Pinpoint the cell where the given text exists, returning its (x, y) midpoint coordinate. 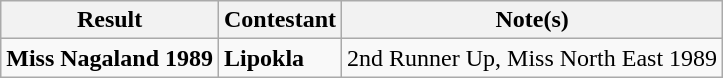
Lipokla (280, 58)
Note(s) (532, 20)
Contestant (280, 20)
Result (110, 20)
Miss Nagaland 1989 (110, 58)
2nd Runner Up, Miss North East 1989 (532, 58)
